Detect which cell encompasses the target text, then output its [X, Y] center coordinate. 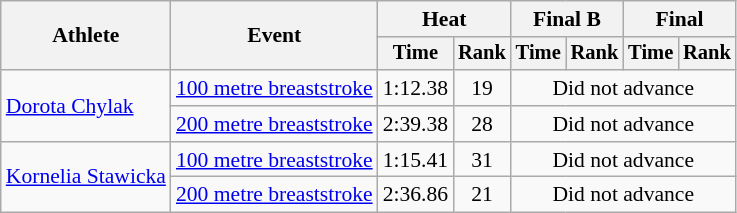
Final [679, 19]
28 [482, 124]
21 [482, 195]
Kornelia Stawicka [86, 178]
Heat [444, 19]
Athlete [86, 36]
1:15.41 [416, 160]
Event [274, 36]
1:12.38 [416, 88]
Dorota Chylak [86, 106]
2:39.38 [416, 124]
Final B [567, 19]
31 [482, 160]
2:36.86 [416, 195]
19 [482, 88]
